For the text-containing cell, return its midpoint in (x, y) coordinate format. 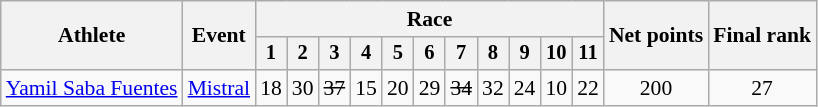
37 (334, 88)
30 (303, 88)
18 (271, 88)
7 (461, 54)
6 (430, 54)
4 (366, 54)
Yamil Saba Fuentes (92, 88)
9 (525, 54)
3 (334, 54)
27 (762, 88)
34 (461, 88)
Event (219, 36)
Mistral (219, 88)
24 (525, 88)
29 (430, 88)
22 (588, 88)
11 (588, 54)
200 (656, 88)
Net points (656, 36)
2 (303, 54)
Race (430, 19)
15 (366, 88)
Athlete (92, 36)
5 (398, 54)
Final rank (762, 36)
20 (398, 88)
8 (493, 54)
1 (271, 54)
32 (493, 88)
